Find where the given text appears and provide that cell's center as [X, Y] coordinate. 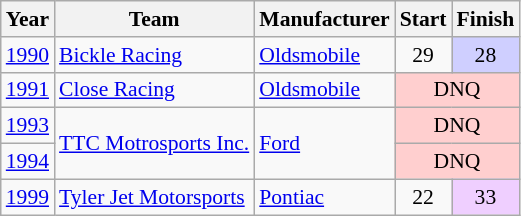
22 [424, 197]
33 [486, 197]
TTC Motrosports Inc. [154, 144]
Finish [486, 19]
1991 [28, 90]
Ford [324, 144]
Bickle Racing [154, 55]
Team [154, 19]
28 [486, 55]
Tyler Jet Motorsports [154, 197]
Year [28, 19]
Pontiac [324, 197]
1990 [28, 55]
1999 [28, 197]
Close Racing [154, 90]
1994 [28, 162]
Start [424, 19]
1993 [28, 126]
Manufacturer [324, 19]
29 [424, 55]
